Extract the [X, Y] coordinate from the center of the cell holding the provided text.  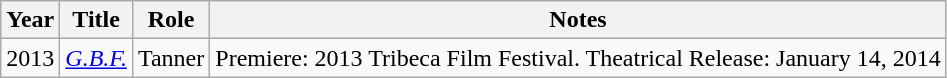
Tanner [170, 58]
Premiere: 2013 Tribeca Film Festival. Theatrical Release: January 14, 2014 [578, 58]
Title [96, 20]
G.B.F. [96, 58]
2013 [30, 58]
Role [170, 20]
Year [30, 20]
Notes [578, 20]
